Return (x, y) of the center of cell containing provided text 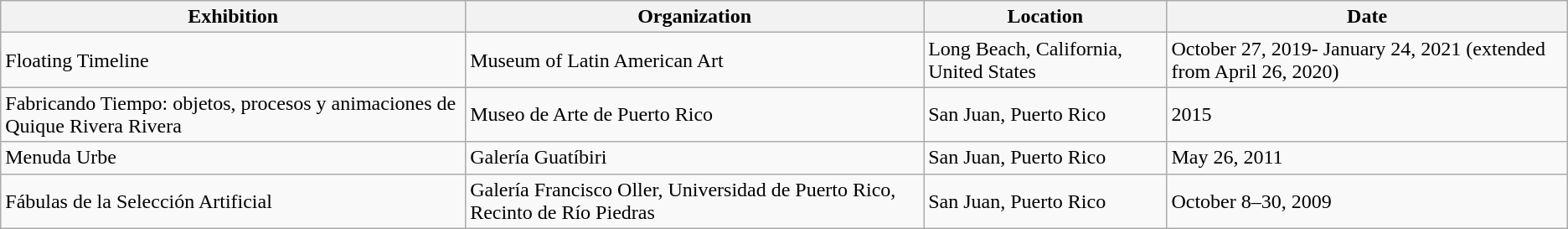
Exhibition (233, 17)
Organization (695, 17)
Long Beach, California, United States (1045, 60)
Location (1045, 17)
Menuda Urbe (233, 158)
Fabricando Tiempo: objetos, procesos y animaciones de Quique Rivera Rivera (233, 114)
Museum of Latin American Art (695, 60)
2015 (1367, 114)
Fábulas de la Selección Artificial (233, 201)
May 26, 2011 (1367, 158)
Floating Timeline (233, 60)
Date (1367, 17)
Galería Guatíbiri (695, 158)
October 8–30, 2009 (1367, 201)
October 27, 2019- January 24, 2021 (extended from April 26, 2020) (1367, 60)
Galería Francisco Oller, Universidad de Puerto Rico, Recinto de Río Piedras (695, 201)
Museo de Arte de Puerto Rico (695, 114)
